Return the (X, Y) coordinate for the center point of the cell that contains the specified text.  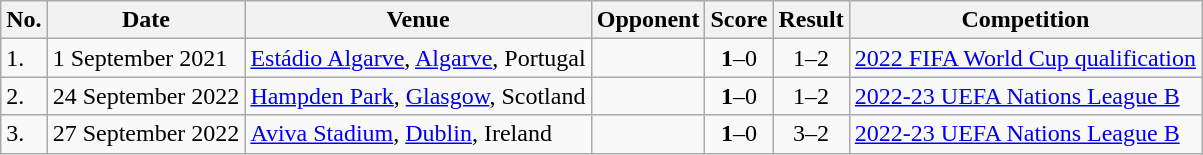
No. (24, 20)
3–2 (811, 134)
Score (739, 20)
Estádio Algarve, Algarve, Portugal (418, 58)
Result (811, 20)
Hampden Park, Glasgow, Scotland (418, 96)
Venue (418, 20)
Competition (1025, 20)
27 September 2022 (146, 134)
2. (24, 96)
Date (146, 20)
1 September 2021 (146, 58)
24 September 2022 (146, 96)
Opponent (648, 20)
2022 FIFA World Cup qualification (1025, 58)
1. (24, 58)
3. (24, 134)
Aviva Stadium, Dublin, Ireland (418, 134)
